Return [X, Y] of the center of cell containing provided text 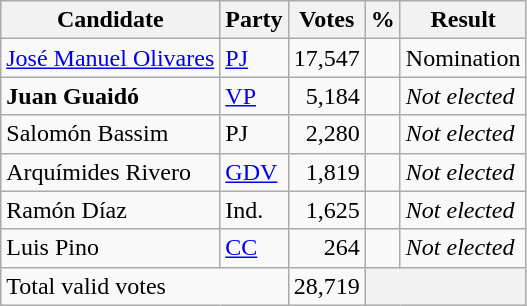
% [382, 20]
Party [254, 20]
Total valid votes [144, 286]
Arquímides Rivero [110, 172]
Luis Pino [110, 248]
Salomón Bassim [110, 134]
5,184 [326, 96]
Nomination [463, 58]
Juan Guaidó [110, 96]
Ind. [254, 210]
1,819 [326, 172]
Ramón Díaz [110, 210]
Result [463, 20]
1,625 [326, 210]
CC [254, 248]
Votes [326, 20]
José Manuel Olivares [110, 58]
264 [326, 248]
GDV [254, 172]
VP [254, 96]
2,280 [326, 134]
Candidate [110, 20]
28,719 [326, 286]
17,547 [326, 58]
